Find where the given text appears and provide that cell's center as (X, Y) coordinate. 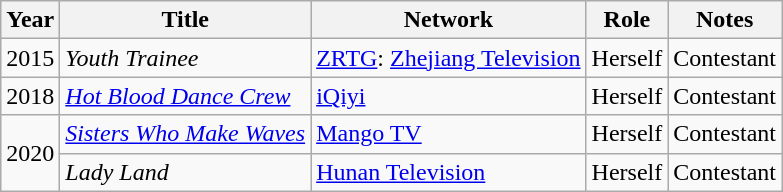
Sisters Who Make Waves (186, 134)
Lady Land (186, 172)
Mango TV (448, 134)
Notes (725, 20)
Youth Trainee (186, 58)
Hot Blood Dance Crew (186, 96)
Role (627, 20)
Year (30, 20)
Hunan Television (448, 172)
2018 (30, 96)
ZRTG: Zhejiang Television (448, 58)
Network (448, 20)
iQiyi (448, 96)
2020 (30, 153)
2015 (30, 58)
Title (186, 20)
